Pinpoint the cell where the given text exists, returning its (x, y) midpoint coordinate. 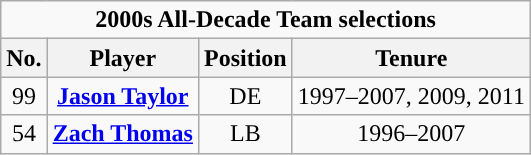
2000s All-Decade Team selections (266, 20)
54 (24, 134)
99 (24, 96)
DE (245, 96)
Zach Thomas (122, 134)
Tenure (411, 58)
Jason Taylor (122, 96)
1996–2007 (411, 134)
LB (245, 134)
Position (245, 58)
1997–2007, 2009, 2011 (411, 96)
No. (24, 58)
Player (122, 58)
